Return [x, y] of the center of cell containing provided text 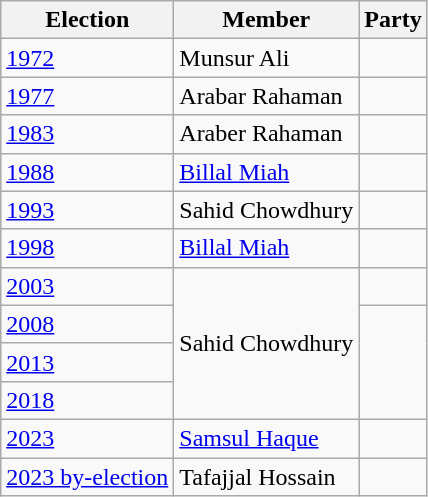
1983 [88, 134]
Member [266, 20]
1972 [88, 58]
2018 [88, 400]
1988 [88, 172]
Election [88, 20]
Araber Rahaman [266, 134]
Tafajjal Hossain [266, 477]
2013 [88, 362]
1998 [88, 248]
Arabar Rahaman [266, 96]
2003 [88, 286]
2023 by-election [88, 477]
Munsur Ali [266, 58]
1993 [88, 210]
2008 [88, 324]
1977 [88, 96]
2023 [88, 438]
Samsul Haque [266, 438]
Party [393, 20]
